Capture the cell that displays the provided text and extract its (x, y) central coordinate. 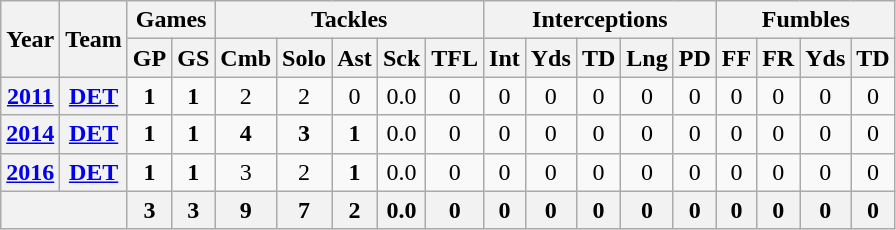
Int (505, 58)
GS (194, 58)
Lng (647, 58)
Team (94, 39)
2016 (30, 172)
Solo (304, 58)
4 (246, 134)
Fumbles (806, 20)
Interceptions (600, 20)
Tackles (350, 20)
FF (736, 58)
Year (30, 39)
Cmb (246, 58)
Sck (401, 58)
2011 (30, 96)
Games (170, 20)
2014 (30, 134)
TFL (455, 58)
PD (694, 58)
9 (246, 210)
7 (304, 210)
FR (778, 58)
GP (149, 58)
Ast (355, 58)
